Locate the cell with the specified text and output its (x, y) center coordinate. 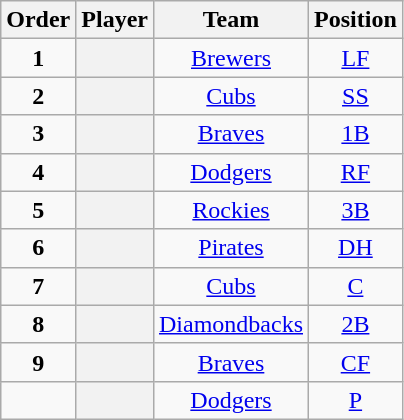
CF (356, 362)
SS (356, 96)
7 (38, 286)
1 (38, 58)
2B (356, 324)
3 (38, 134)
Diamondbacks (230, 324)
Team (230, 20)
Brewers (230, 58)
Rockies (230, 210)
LF (356, 58)
Position (356, 20)
DH (356, 248)
1B (356, 134)
Player (115, 20)
3B (356, 210)
9 (38, 362)
Order (38, 20)
5 (38, 210)
RF (356, 172)
6 (38, 248)
8 (38, 324)
P (356, 400)
4 (38, 172)
Pirates (230, 248)
C (356, 286)
2 (38, 96)
